For the text-containing cell, return its midpoint in (X, Y) coordinate format. 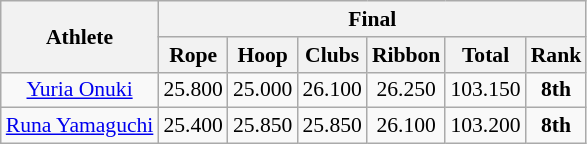
Final (372, 19)
103.150 (485, 90)
26.250 (406, 90)
Runa Yamaguchi (80, 126)
25.400 (192, 126)
Clubs (332, 55)
25.000 (262, 90)
Hoop (262, 55)
Athlete (80, 36)
Yuria Onuki (80, 90)
Rank (556, 55)
Total (485, 55)
103.200 (485, 126)
25.800 (192, 90)
Rope (192, 55)
Ribbon (406, 55)
